Return [x, y] of the center of cell containing provided text 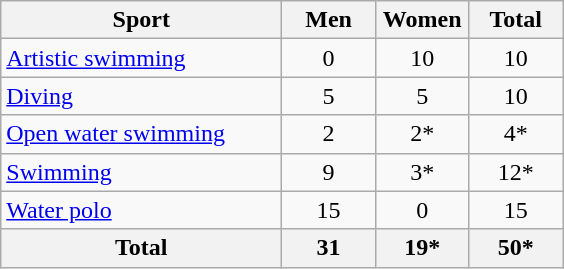
9 [329, 172]
3* [422, 172]
Diving [142, 96]
31 [329, 248]
4* [516, 134]
12* [516, 172]
Open water swimming [142, 134]
Swimming [142, 172]
Women [422, 20]
Sport [142, 20]
50* [516, 248]
Men [329, 20]
Artistic swimming [142, 58]
19* [422, 248]
2 [329, 134]
Water polo [142, 210]
2* [422, 134]
